Find where the given text appears and provide that cell's center as (X, Y) coordinate. 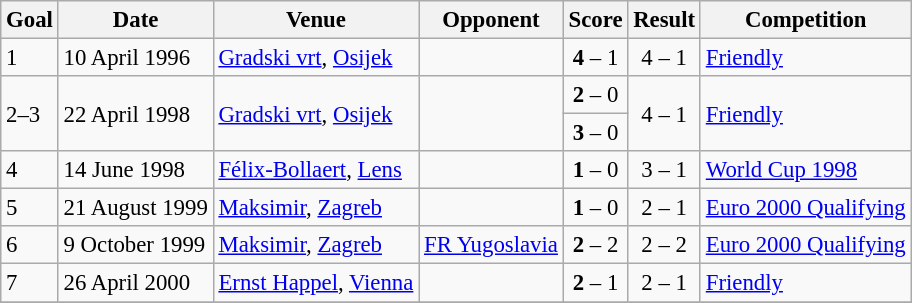
10 April 1996 (136, 58)
World Cup 1998 (806, 170)
26 April 2000 (136, 283)
4 (30, 170)
9 October 1999 (136, 245)
3 – 0 (596, 133)
1 (30, 58)
2 – 0 (596, 95)
3 – 1 (664, 170)
Venue (316, 20)
Félix-Bollaert, Lens (316, 170)
Competition (806, 20)
2–3 (30, 114)
Opponent (492, 20)
21 August 1999 (136, 208)
Result (664, 20)
7 (30, 283)
Goal (30, 20)
FR Yugoslavia (492, 245)
22 April 1998 (136, 114)
Ernst Happel, Vienna (316, 283)
Score (596, 20)
5 (30, 208)
14 June 1998 (136, 170)
Date (136, 20)
6 (30, 245)
